For the text-containing cell, return its midpoint in (X, Y) coordinate format. 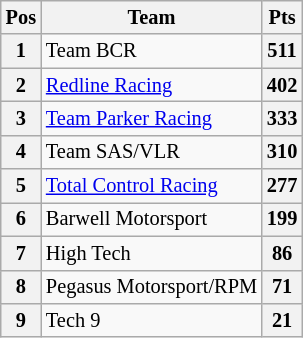
Team SAS/VLR (152, 152)
Team BCR (152, 51)
4 (21, 152)
High Tech (152, 253)
71 (282, 287)
Pts (282, 17)
Pos (21, 17)
2 (21, 85)
Team Parker Racing (152, 118)
Barwell Motorsport (152, 219)
310 (282, 152)
9 (21, 320)
333 (282, 118)
Pegasus Motorsport/RPM (152, 287)
199 (282, 219)
7 (21, 253)
Total Control Racing (152, 186)
1 (21, 51)
5 (21, 186)
402 (282, 85)
6 (21, 219)
21 (282, 320)
8 (21, 287)
Team (152, 17)
3 (21, 118)
Redline Racing (152, 85)
277 (282, 186)
86 (282, 253)
Tech 9 (152, 320)
511 (282, 51)
